Return the (x, y) coordinate for the center point of the cell that contains the specified text.  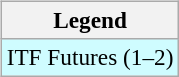
Legend (90, 20)
ITF Futures (1–2) (90, 57)
